Determine the [X, Y] coordinate at the center of the cell enclosing the given text.  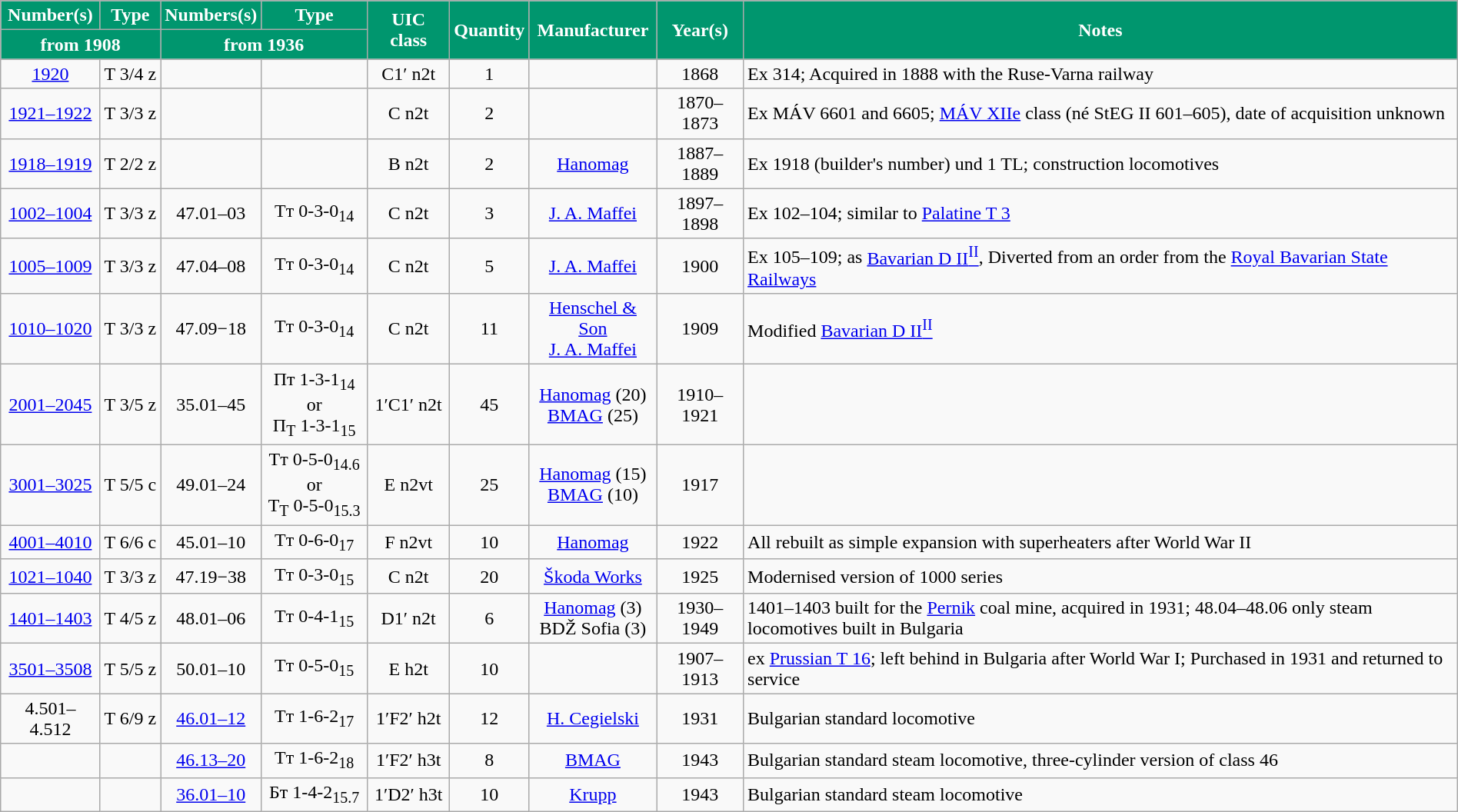
1931 [700, 718]
4001–4010 [51, 542]
47.09−18 [211, 329]
H. Cegielski [593, 718]
Krupp [593, 794]
11 [489, 329]
3001–3025 [51, 484]
F n2vt [409, 542]
45.01–10 [211, 542]
3 [489, 214]
Тт 0-4-115 [315, 618]
1010–1020 [51, 329]
from 1908 [81, 45]
Тт 1-6-217 [315, 718]
T 6/9 z [131, 718]
Тт 0-5-014.6 or ТТ 0-5-015.3 [315, 484]
46.13–20 [211, 760]
46.01–12 [211, 718]
Тт 0-6-017 [315, 542]
UIC class [409, 30]
T 3/5 z [131, 404]
49.01–24 [211, 484]
8 [489, 760]
ex Prussian T 16; left behind in Bulgaria after World War I; Purchased in 1931 and returned to service [1101, 669]
3501–3508 [51, 669]
Škoda Works [593, 576]
Year(s) [700, 30]
Notes [1101, 30]
35.01–45 [211, 404]
D1′ n2t [409, 618]
Numbers(s) [211, 15]
1′D2′ h3t [409, 794]
E h2t [409, 669]
1′C1′ n2t [409, 404]
Ex 314; Acquired in 1888 with the Ruse-Varna railway [1101, 74]
Ex MÁV 6601 and 6605; MÁV XIIe class (né StEG II 601–605), date of acquisition unknown [1101, 114]
47.19−38 [211, 576]
T 6/6 c [131, 542]
Bulgarian standard steam locomotive [1101, 794]
1021–1040 [51, 576]
47.01–03 [211, 214]
Hanomag (3)BDŽ Sofia (3) [593, 618]
25 [489, 484]
1925 [700, 576]
Henschel & SonJ. A. Maffei [593, 329]
Тт 0-5-015 [315, 669]
4.501–4.512 [51, 718]
1868 [700, 74]
T 3/4 z [131, 74]
1870–1873 [700, 114]
1909 [700, 329]
47.04–08 [211, 266]
Ex 1918 (builder's number) und 1 TL; construction locomotives [1101, 163]
Hanomag (15)BMAG (10) [593, 484]
BMAG [593, 760]
1917 [700, 484]
1′F2′ h2t [409, 718]
1002–1004 [51, 214]
T 2/2 z [131, 163]
1918–1919 [51, 163]
Quantity [489, 30]
Modernised version of 1000 series [1101, 576]
Bulgarian standard steam locomotive, three-cylinder version of class 46 [1101, 760]
Hanomag (20)BMAG (25) [593, 404]
6 [489, 618]
1907–1913 [700, 669]
Тт 0-3-015 [315, 576]
1922 [700, 542]
45 [489, 404]
Бт 1-4-215.7 [315, 794]
Ex 105–109; as Bavarian D IIII, Diverted from an order from the Royal Bavarian State Railways [1101, 266]
1910–1921 [700, 404]
Ex 102–104; similar to Palatine T 3 [1101, 214]
1′F2′ h3t [409, 760]
1887–1889 [700, 163]
1 [489, 74]
20 [489, 576]
1401–1403 built for the Pernik coal mine, acquired in 1931; 48.04–48.06 only steam locomotives built in Bulgaria [1101, 618]
1005–1009 [51, 266]
1897–1898 [700, 214]
All rebuilt as simple expansion with superheaters after World War II [1101, 542]
2001–2045 [51, 404]
1401–1403 [51, 618]
from 1936 [265, 45]
36.01–10 [211, 794]
Manufacturer [593, 30]
5 [489, 266]
E n2vt [409, 484]
T 5/5 z [131, 669]
Bulgarian standard locomotive [1101, 718]
48.01–06 [211, 618]
B n2t [409, 163]
1900 [700, 266]
1920 [51, 74]
T 4/5 z [131, 618]
T 5/5 c [131, 484]
Пт 1-3-114 orПТ 1-3-115 [315, 404]
12 [489, 718]
Modified Bavarian D IIII [1101, 329]
1921–1922 [51, 114]
1930–1949 [700, 618]
C1′ n2t [409, 74]
50.01–10 [211, 669]
Number(s) [51, 15]
Тт 1-6-218 [315, 760]
